Extract the (x, y) coordinate from the center of the cell holding the provided text.  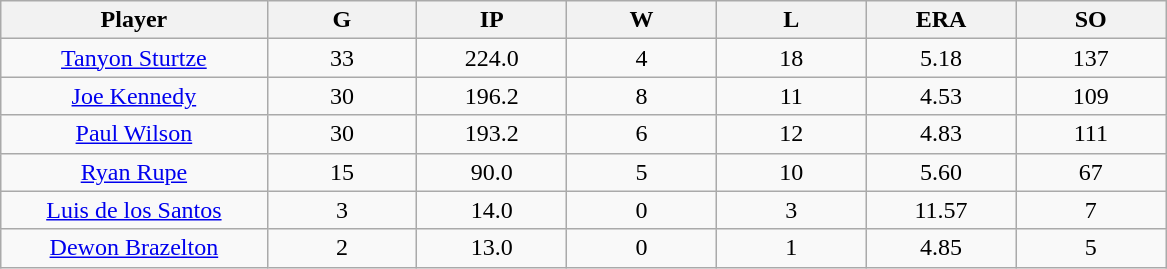
7 (1091, 210)
193.2 (492, 134)
111 (1091, 134)
1 (791, 248)
W (642, 20)
SO (1091, 20)
109 (1091, 96)
G (342, 20)
4.83 (941, 134)
4.53 (941, 96)
4.85 (941, 248)
8 (642, 96)
224.0 (492, 58)
15 (342, 172)
33 (342, 58)
ERA (941, 20)
14.0 (492, 210)
13.0 (492, 248)
Tanyon Sturtze (134, 58)
Dewon Brazelton (134, 248)
137 (1091, 58)
Paul Wilson (134, 134)
4 (642, 58)
Joe Kennedy (134, 96)
Ryan Rupe (134, 172)
12 (791, 134)
5.18 (941, 58)
67 (1091, 172)
Luis de los Santos (134, 210)
IP (492, 20)
11.57 (941, 210)
Player (134, 20)
2 (342, 248)
5.60 (941, 172)
6 (642, 134)
18 (791, 58)
11 (791, 96)
196.2 (492, 96)
L (791, 20)
90.0 (492, 172)
10 (791, 172)
